Pinpoint the cell where the given text exists, returning its (X, Y) midpoint coordinate. 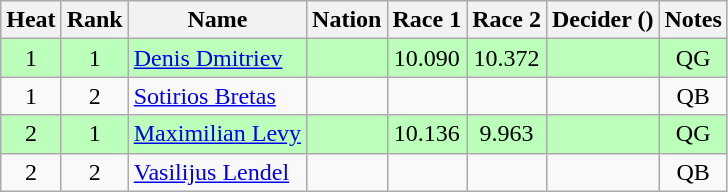
Denis Dmitriev (217, 58)
9.963 (507, 134)
Race 1 (427, 20)
Nation (347, 20)
Notes (693, 20)
Name (217, 20)
Rank (94, 20)
Decider () (602, 20)
10.372 (507, 58)
Race 2 (507, 20)
10.090 (427, 58)
Sotirios Bretas (217, 96)
Vasilijus Lendel (217, 172)
Maximilian Levy (217, 134)
Heat (31, 20)
10.136 (427, 134)
